Return the (X, Y) coordinate for the center point of the cell that contains the specified text.  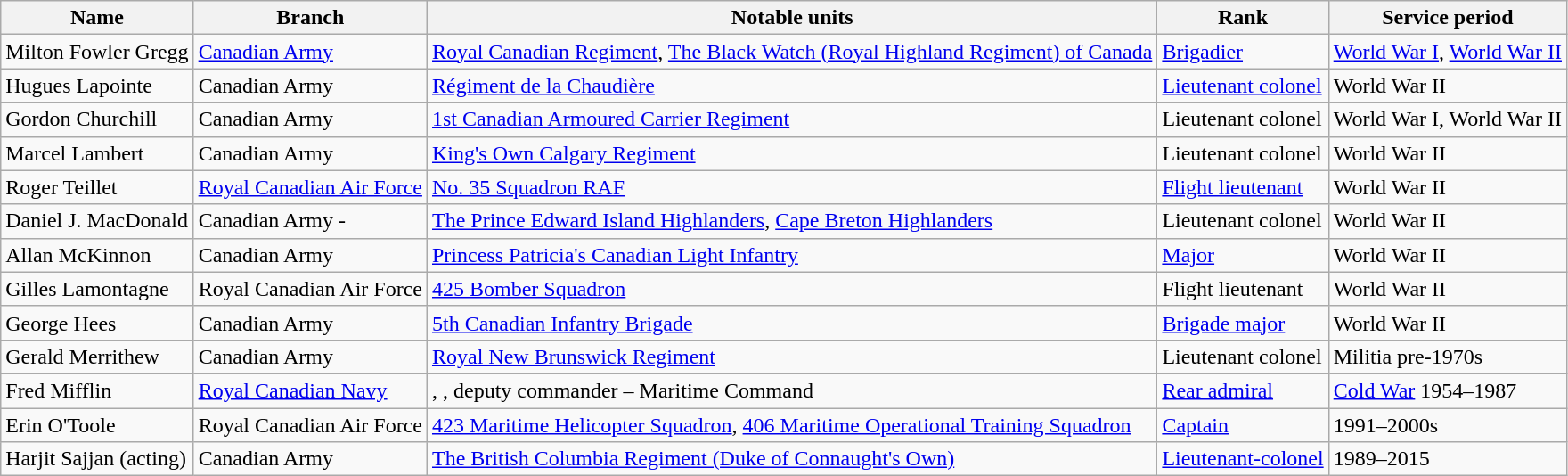
Princess Patricia's Canadian Light Infantry (791, 255)
Lieutenant-colonel (1243, 459)
Brigadier (1243, 52)
Cold War 1954–1987 (1447, 390)
Harjit Sajjan (acting) (97, 459)
Gordon Churchill (97, 119)
Service period (1447, 18)
Notable units (791, 18)
423 Maritime Helicopter Squadron, 406 Maritime Operational Training Squadron (791, 425)
Roger Teillet (97, 187)
1st Canadian Armoured Carrier Regiment (791, 119)
Royal Canadian Navy (310, 390)
425 Bomber Squadron (791, 289)
Gilles Lamontagne (97, 289)
Major (1243, 255)
Hugues Lapointe (97, 86)
1991–2000s (1447, 425)
, , deputy commander – Maritime Command (791, 390)
George Hees (97, 323)
Erin O'Toole (97, 425)
No. 35 Squadron RAF (791, 187)
Régiment de la Chaudière (791, 86)
Rank (1243, 18)
Fred Mifflin (97, 390)
The British Columbia Regiment (Duke of Connaught's Own) (791, 459)
Rear admiral (1243, 390)
5th Canadian Infantry Brigade (791, 323)
Daniel J. MacDonald (97, 221)
The Prince Edward Island Highlanders, Cape Breton Highlanders (791, 221)
Brigade major (1243, 323)
Royal New Brunswick Regiment (791, 357)
Militia pre-1970s (1447, 357)
Royal Canadian Regiment, The Black Watch (Royal Highland Regiment) of Canada (791, 52)
Name (97, 18)
Branch (310, 18)
Allan McKinnon (97, 255)
King's Own Calgary Regiment (791, 153)
1989–2015 (1447, 459)
Milton Fowler Gregg (97, 52)
Gerald Merrithew (97, 357)
Marcel Lambert (97, 153)
Canadian Army - (310, 221)
Captain (1243, 425)
